Scan for the cell matching the given text and deliver its (x, y) coordinate at center. 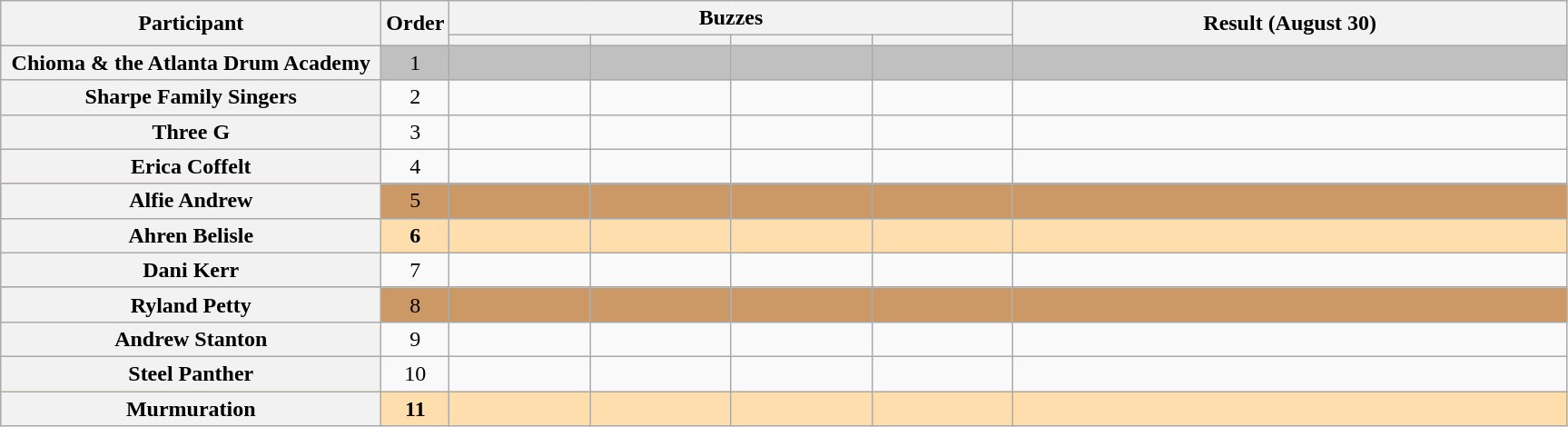
Steel Panther (191, 373)
Sharpe Family Singers (191, 97)
7 (416, 270)
Dani Kerr (191, 270)
Ryland Petty (191, 304)
Result (August 30) (1289, 24)
5 (416, 201)
10 (416, 373)
Three G (191, 132)
Buzzes (731, 18)
11 (416, 408)
Murmuration (191, 408)
6 (416, 235)
Order (416, 24)
4 (416, 166)
3 (416, 132)
Alfie Andrew (191, 201)
1 (416, 63)
Participant (191, 24)
9 (416, 339)
Erica Coffelt (191, 166)
Ahren Belisle (191, 235)
2 (416, 97)
Andrew Stanton (191, 339)
8 (416, 304)
Chioma & the Atlanta Drum Academy (191, 63)
